Identify which cell holds the provided text, then report its [X, Y] central coordinate. 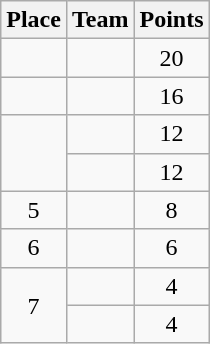
20 [172, 58]
16 [172, 96]
Place [34, 20]
Points [172, 20]
7 [34, 305]
5 [34, 210]
Team [100, 20]
8 [172, 210]
